From the cell containing the given text, extract its center point as (X, Y) coordinate. 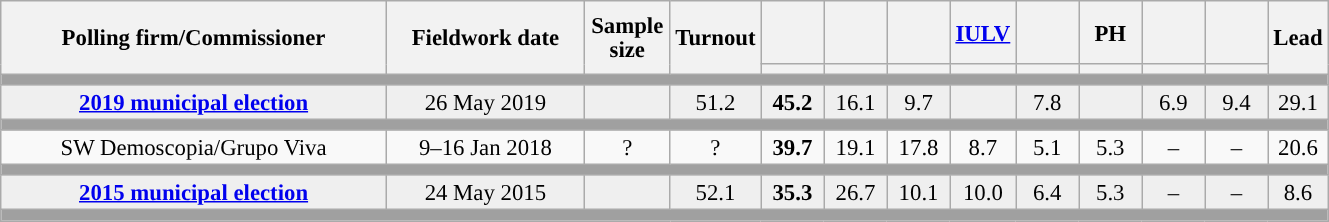
Fieldwork date (485, 38)
Lead (1298, 38)
45.2 (792, 102)
Turnout (716, 38)
Sample size (627, 38)
17.8 (918, 148)
IULV (982, 32)
20.6 (1298, 148)
6.4 (1048, 194)
24 May 2015 (485, 194)
10.1 (918, 194)
9–16 Jan 2018 (485, 148)
52.1 (716, 194)
9.4 (1236, 102)
39.7 (792, 148)
2019 municipal election (194, 102)
PH (1110, 32)
9.7 (918, 102)
26.7 (856, 194)
Polling firm/Commissioner (194, 38)
8.6 (1298, 194)
26 May 2019 (485, 102)
16.1 (856, 102)
SW Demoscopia/Grupo Viva (194, 148)
8.7 (982, 148)
29.1 (1298, 102)
35.3 (792, 194)
10.0 (982, 194)
2015 municipal election (194, 194)
6.9 (1174, 102)
5.1 (1048, 148)
7.8 (1048, 102)
51.2 (716, 102)
19.1 (856, 148)
